Provide the [x, y] coordinate of the cell's center where the given text is located.  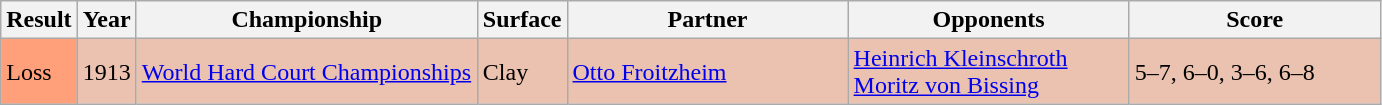
Year [106, 20]
1913 [106, 72]
Heinrich Kleinschroth Moritz von Bissing [988, 72]
Loss [39, 72]
Partner [708, 20]
Opponents [988, 20]
Surface [522, 20]
Otto Froitzheim [708, 72]
Score [1254, 20]
5–7, 6–0, 3–6, 6–8 [1254, 72]
Clay [522, 72]
Result [39, 20]
World Hard Court Championships [306, 72]
Championship [306, 20]
